Pinpoint the cell where the given text exists, returning its (x, y) midpoint coordinate. 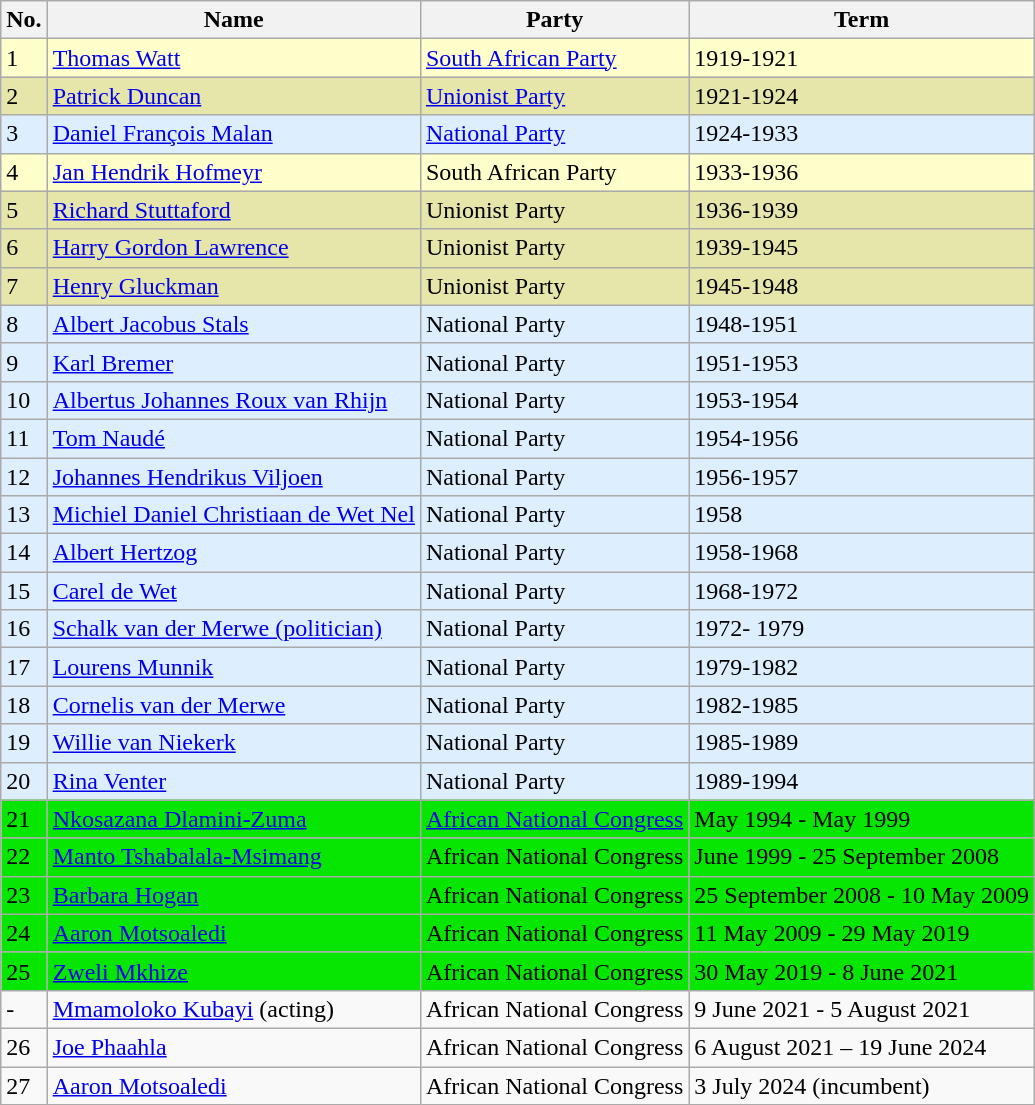
Albert Jacobus Stals (234, 324)
1951-1953 (862, 362)
1 (24, 58)
3 (24, 134)
Joe Phaahla (234, 1047)
No. (24, 20)
1989-1994 (862, 781)
1945-1948 (862, 286)
8 (24, 324)
Mmamoloko Kubayi (acting) (234, 1009)
17 (24, 667)
24 (24, 933)
1921-1924 (862, 96)
Karl Bremer (234, 362)
Barbara Hogan (234, 895)
Albert Hertzog (234, 553)
1979-1982 (862, 667)
1919-1921 (862, 58)
1985-1989 (862, 743)
22 (24, 857)
9 (24, 362)
Richard Stuttaford (234, 210)
Rina Venter (234, 781)
1958 (862, 515)
Term (862, 20)
4 (24, 172)
Albertus Johannes Roux van Rhijn (234, 400)
11 May 2009 - 29 May 2019 (862, 933)
Henry Gluckman (234, 286)
10 (24, 400)
Lourens Munnik (234, 667)
30 May 2019 - 8 June 2021 (862, 971)
Harry Gordon Lawrence (234, 248)
Manto Tshabalala-Msimang (234, 857)
1933-1936 (862, 172)
19 (24, 743)
1958-1968 (862, 553)
9 June 2021 - 5 August 2021 (862, 1009)
Jan Hendrik Hofmeyr (234, 172)
1936-1939 (862, 210)
1954-1956 (862, 438)
Cornelis van der Merwe (234, 705)
1972- 1979 (862, 629)
21 (24, 819)
23 (24, 895)
14 (24, 553)
Schalk van der Merwe (politician) (234, 629)
3 July 2024 (incumbent) (862, 1085)
Michiel Daniel Christiaan de Wet Nel (234, 515)
6 August 2021 – 19 June 2024 (862, 1047)
Tom Naudé (234, 438)
1968-1972 (862, 591)
20 (24, 781)
13 (24, 515)
1939-1945 (862, 248)
1982-1985 (862, 705)
Name (234, 20)
1948-1951 (862, 324)
Carel de Wet (234, 591)
Zweli Mkhize (234, 971)
26 (24, 1047)
Thomas Watt (234, 58)
12 (24, 477)
1956-1957 (862, 477)
Willie van Niekerk (234, 743)
25 September 2008 - 10 May 2009 (862, 895)
2 (24, 96)
Patrick Duncan (234, 96)
25 (24, 971)
1924-1933 (862, 134)
Johannes Hendrikus Viljoen (234, 477)
27 (24, 1085)
Daniel François Malan (234, 134)
11 (24, 438)
6 (24, 248)
16 (24, 629)
18 (24, 705)
May 1994 - May 1999 (862, 819)
15 (24, 591)
- (24, 1009)
7 (24, 286)
Nkosazana Dlamini-Zuma (234, 819)
5 (24, 210)
Party (554, 20)
1953-1954 (862, 400)
June 1999 - 25 September 2008 (862, 857)
